Find where the given text appears and provide that cell's center as [x, y] coordinate. 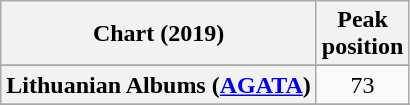
73 [362, 85]
Lithuanian Albums (AGATA) [159, 85]
Chart (2019) [159, 34]
Peakposition [362, 34]
